Pinpoint the cell where the given text exists, returning its [x, y] midpoint coordinate. 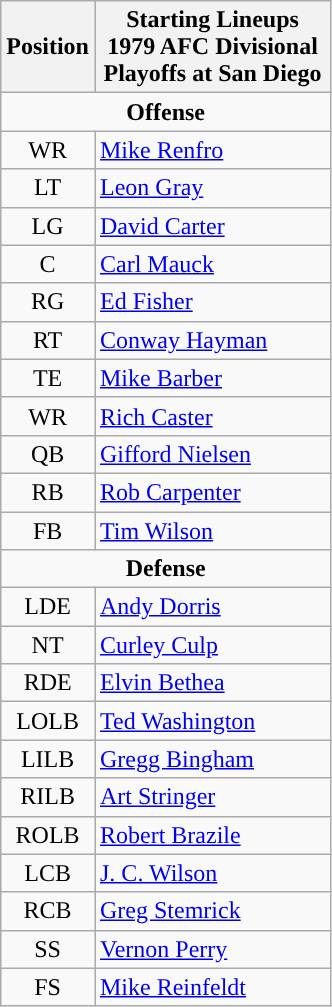
Mike Reinfeldt [212, 987]
Position [48, 47]
Starting Lineups 1979 AFC Divisional Playoffs at San Diego [212, 47]
Vernon Perry [212, 949]
David Carter [212, 226]
LT [48, 188]
FB [48, 531]
RDE [48, 683]
LILB [48, 759]
RB [48, 492]
LG [48, 226]
Greg Stemrick [212, 911]
Rob Carpenter [212, 492]
Offense [166, 112]
Leon Gray [212, 188]
LCB [48, 873]
SS [48, 949]
Conway Hayman [212, 340]
Elvin Bethea [212, 683]
Defense [166, 569]
Art Stringer [212, 797]
QB [48, 454]
Carl Mauck [212, 264]
ROLB [48, 835]
Mike Barber [212, 378]
Gregg Bingham [212, 759]
C [48, 264]
Gifford Nielsen [212, 454]
RT [48, 340]
FS [48, 987]
RG [48, 302]
LDE [48, 607]
TE [48, 378]
LOLB [48, 721]
Curley Culp [212, 645]
RCB [48, 911]
Rich Caster [212, 416]
RILB [48, 797]
Tim Wilson [212, 531]
Ed Fisher [212, 302]
Andy Dorris [212, 607]
J. C. Wilson [212, 873]
Robert Brazile [212, 835]
NT [48, 645]
Ted Washington [212, 721]
Mike Renfro [212, 150]
